Locate the cell with the specified text and output its (X, Y) center coordinate. 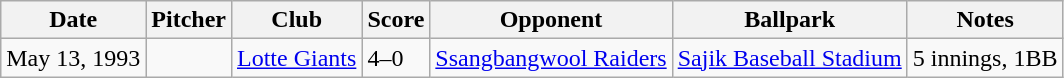
Ssangbangwool Raiders (551, 58)
4–0 (396, 58)
Sajik Baseball Stadium (790, 58)
Pitcher (189, 20)
Date (74, 20)
Club (296, 20)
Score (396, 20)
May 13, 1993 (74, 58)
Lotte Giants (296, 58)
Notes (985, 20)
Ballpark (790, 20)
Opponent (551, 20)
5 innings, 1BB (985, 58)
